Find where the given text appears and provide that cell's center as [X, Y] coordinate. 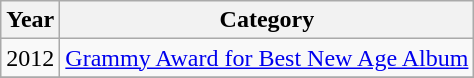
2012 [30, 58]
Year [30, 20]
Grammy Award for Best New Age Album [267, 58]
Category [267, 20]
